Return (X, Y) of the center of cell containing provided text 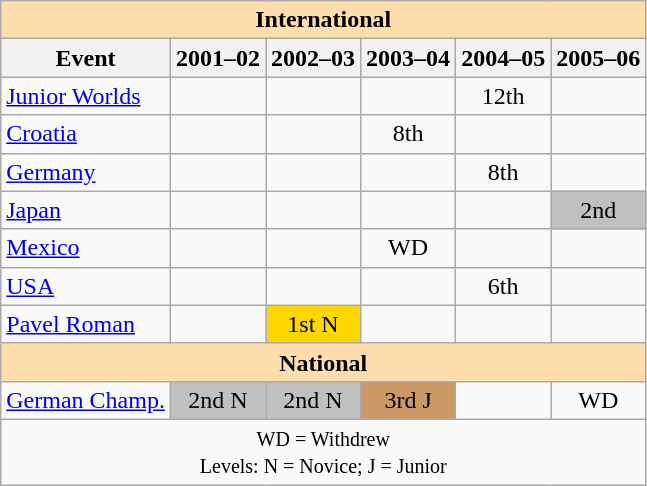
Event (86, 58)
Japan (86, 210)
1st N (314, 324)
3rd J (408, 400)
Germany (86, 172)
Pavel Roman (86, 324)
Mexico (86, 248)
12th (504, 96)
2004–05 (504, 58)
2002–03 (314, 58)
WD = Withdrew Levels: N = Novice; J = Junior (324, 452)
Junior Worlds (86, 96)
2nd (598, 210)
Croatia (86, 134)
2005–06 (598, 58)
USA (86, 286)
International (324, 20)
6th (504, 286)
German Champ. (86, 400)
National (324, 362)
2001–02 (218, 58)
2003–04 (408, 58)
